Scan for the cell matching the given text and deliver its (x, y) coordinate at center. 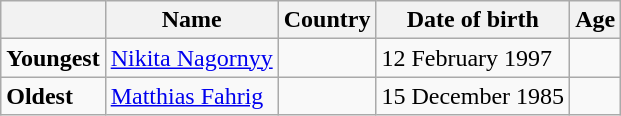
Youngest (53, 58)
Oldest (53, 96)
Age (596, 20)
Country (327, 20)
Matthias Fahrig (192, 96)
Date of birth (473, 20)
12 February 1997 (473, 58)
15 December 1985 (473, 96)
Name (192, 20)
Nikita Nagornyy (192, 58)
